Return (X, Y) of the center of cell containing provided text 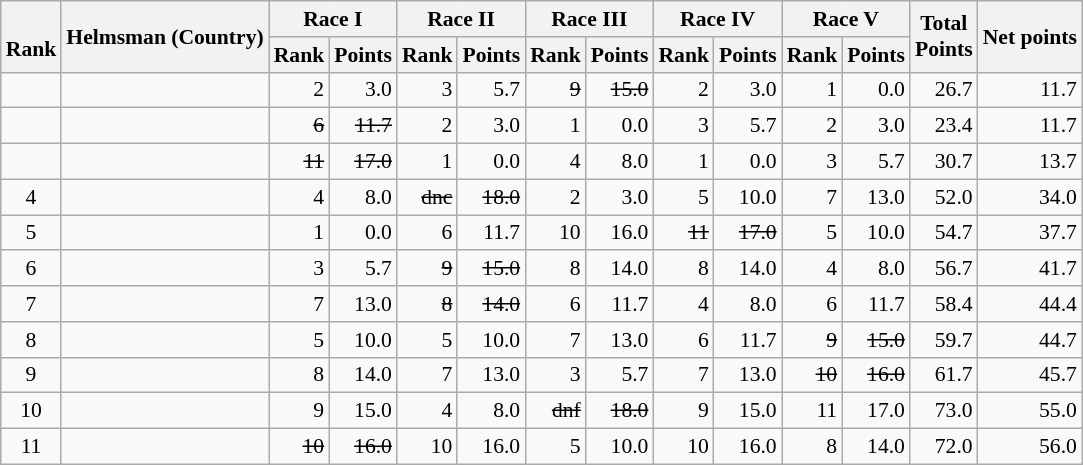
Race IV (717, 19)
37.7 (1030, 233)
34.0 (1030, 197)
Race I (333, 19)
59.7 (944, 340)
Net points (1030, 36)
dnf (556, 411)
Race V (846, 19)
13.7 (1030, 162)
23.4 (944, 126)
30.7 (944, 162)
26.7 (944, 90)
44.4 (1030, 304)
58.4 (944, 304)
41.7 (1030, 269)
45.7 (1030, 375)
dnc (428, 197)
61.7 (944, 375)
56.0 (1030, 447)
Helmsman (Country) (164, 36)
Total Points (944, 36)
56.7 (944, 269)
72.0 (944, 447)
55.0 (1030, 411)
73.0 (944, 411)
Race III (589, 19)
Race II (461, 19)
54.7 (944, 233)
52.0 (944, 197)
44.7 (1030, 340)
